Output the [X, Y] coordinate of the center of the cell containing the given text.  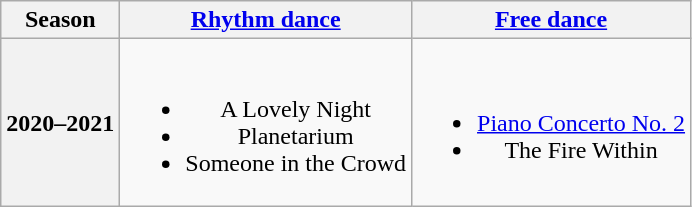
Piano Concerto No. 2 The Fire Within [552, 122]
Season [60, 20]
2020–2021 [60, 122]
Free dance [552, 20]
A Lovely Night Planetarium Someone in the Crowd [266, 122]
Rhythm dance [266, 20]
